For the text-containing cell, return its midpoint in [x, y] coordinate format. 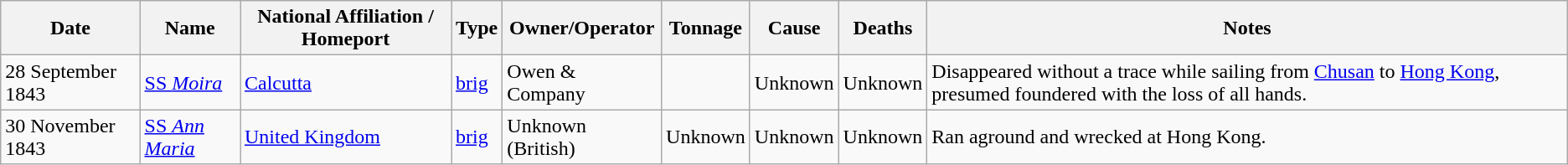
Notes [1247, 28]
Cause [794, 28]
Owen & Company [582, 82]
Disappeared without a trace while sailing from Chusan to Hong Kong, presumed foundered with the loss of all hands. [1247, 82]
Tonnage [706, 28]
United Kingdom [345, 137]
Deaths [883, 28]
Calcutta [345, 82]
28 September 1843 [70, 82]
Date [70, 28]
SS Moira [189, 82]
Unknown (British) [582, 137]
30 November 1843 [70, 137]
National Affiliation / Homeport [345, 28]
SS Ann Maria [189, 137]
Owner/Operator [582, 28]
Type [476, 28]
Ran aground and wrecked at Hong Kong. [1247, 137]
Name [189, 28]
